Capture the cell that displays the provided text and extract its (X, Y) central coordinate. 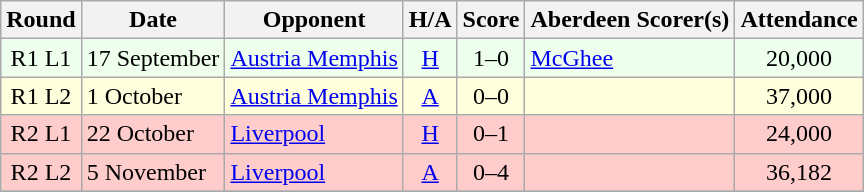
17 September (153, 58)
0–4 (491, 172)
20,000 (799, 58)
5 November (153, 172)
0–1 (491, 134)
36,182 (799, 172)
Round (41, 20)
37,000 (799, 96)
H/A (430, 20)
R1 L1 (41, 58)
0–0 (491, 96)
Attendance (799, 20)
24,000 (799, 134)
R1 L2 (41, 96)
1 October (153, 96)
R2 L2 (41, 172)
22 October (153, 134)
Aberdeen Scorer(s) (630, 20)
McGhee (630, 58)
R2 L1 (41, 134)
Score (491, 20)
Opponent (314, 20)
Date (153, 20)
1–0 (491, 58)
